Return the [X, Y] coordinate for the center point of the cell that contains the specified text.  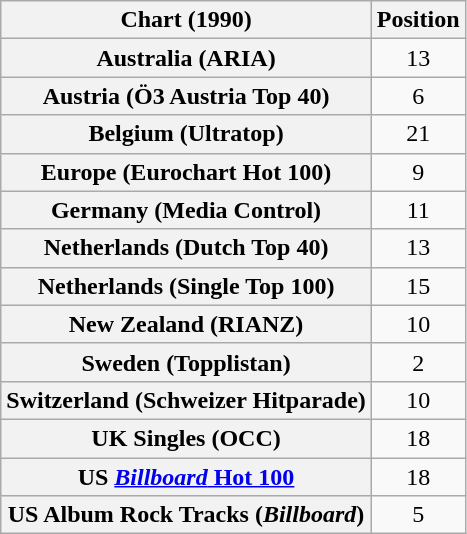
Belgium (Ultratop) [186, 134]
Austria (Ö3 Austria Top 40) [186, 96]
Australia (ARIA) [186, 58]
Chart (1990) [186, 20]
11 [418, 210]
Position [418, 20]
Sweden (Topplistan) [186, 362]
New Zealand (RIANZ) [186, 324]
US Billboard Hot 100 [186, 477]
US Album Rock Tracks (Billboard) [186, 515]
5 [418, 515]
Germany (Media Control) [186, 210]
6 [418, 96]
9 [418, 172]
Netherlands (Single Top 100) [186, 286]
15 [418, 286]
21 [418, 134]
Netherlands (Dutch Top 40) [186, 248]
Switzerland (Schweizer Hitparade) [186, 400]
UK Singles (OCC) [186, 438]
2 [418, 362]
Europe (Eurochart Hot 100) [186, 172]
